Output the [x, y] coordinate of the center of the cell containing the given text.  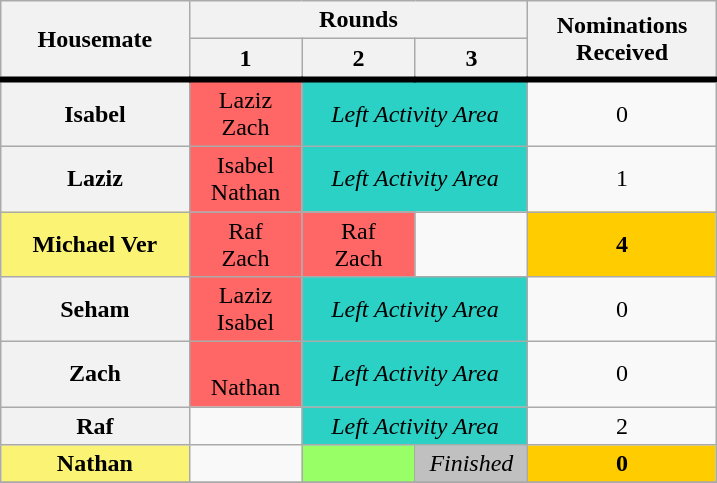
Raf [95, 426]
NominationsReceived [622, 40]
Seham [95, 310]
Isabel [95, 112]
LazizZach [246, 112]
Laziz [95, 178]
Finished [472, 464]
Housemate [95, 40]
3 [472, 59]
4 [622, 244]
Zach [95, 374]
Michael Ver [95, 244]
LazizIsabel [246, 310]
IsabelNathan [246, 178]
Rounds [358, 20]
